Identify which cell holds the provided text, then report its (x, y) central coordinate. 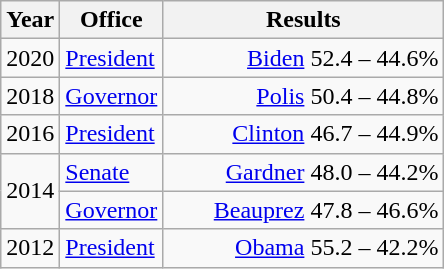
2016 (30, 134)
2018 (30, 96)
Senate (112, 172)
Year (30, 20)
Office (112, 20)
Beauprez 47.8 – 46.6% (304, 210)
2020 (30, 58)
Biden 52.4 – 44.6% (304, 58)
Clinton 46.7 – 44.9% (304, 134)
2014 (30, 191)
Results (304, 20)
Obama 55.2 – 42.2% (304, 248)
Polis 50.4 – 44.8% (304, 96)
Gardner 48.0 – 44.2% (304, 172)
2012 (30, 248)
